Capture the cell that displays the provided text and extract its (X, Y) central coordinate. 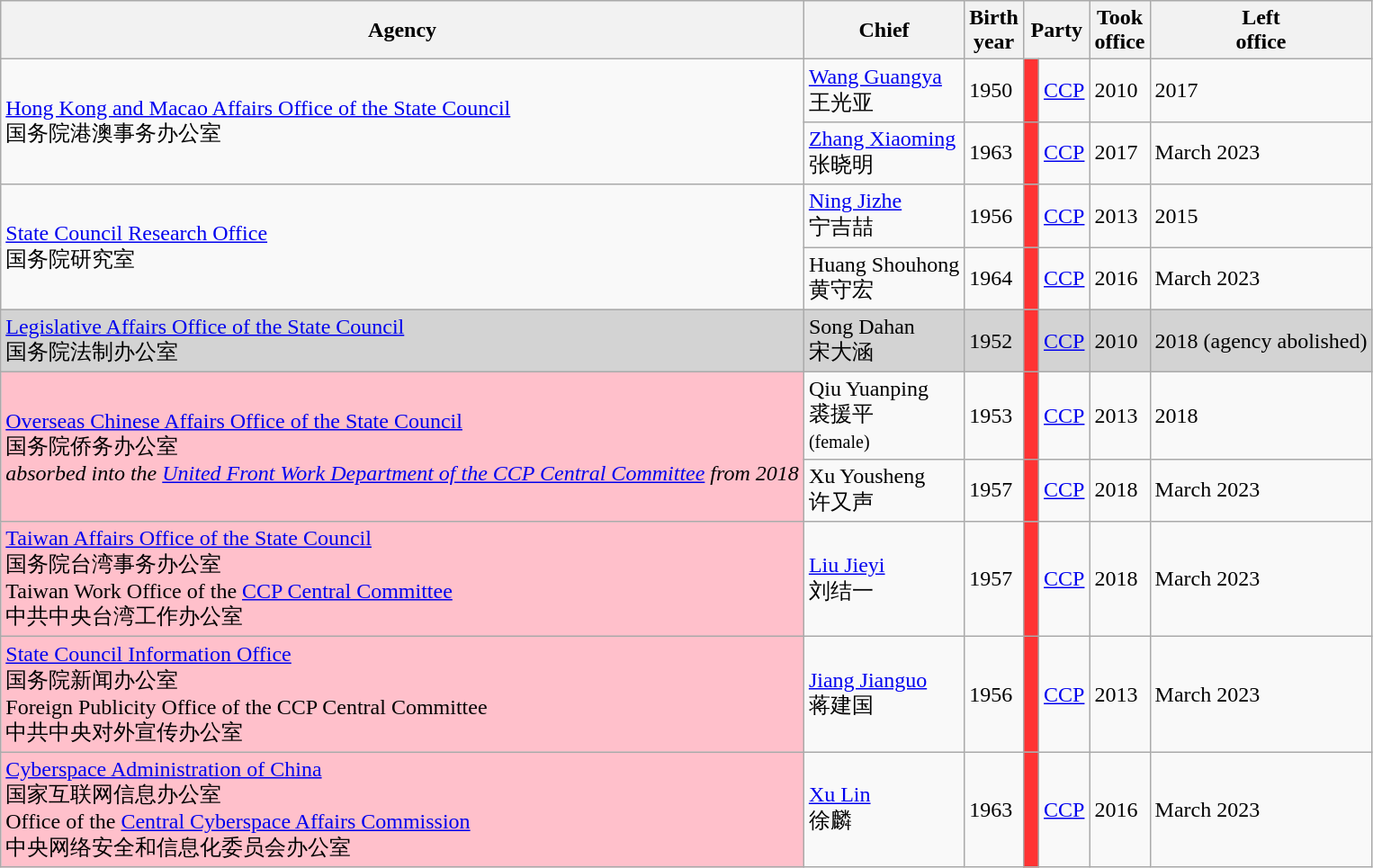
Cyberspace Administration of China国家互联网信息办公室Office of the Central Cyberspace Affairs Commission中央网络安全和信息化委员会办公室 (403, 810)
Qiu Yuanping裘援平(female) (884, 416)
Ning Jizhe宁吉喆 (884, 216)
Hong Kong and Macao Affairs Office of the State Council国务院港澳事务办公室 (403, 122)
Chief (884, 31)
Huang Shouhong黄守宏 (884, 278)
Zhang Xiaoming张晓明 (884, 153)
Xu Lin徐麟 (884, 810)
Jiang Jianguo蒋建国 (884, 694)
Xu Yousheng许又声 (884, 490)
Leftoffice (1261, 31)
Party (1056, 31)
1953 (994, 416)
Agency (403, 31)
2018 (agency abolished) (1261, 341)
Liu Jieyi刘结一 (884, 579)
Legislative Affairs Office of the State Council国务院法制办公室 (403, 341)
State Council Research Office国务院研究室 (403, 246)
Wang Guangya王光亚 (884, 91)
Tookoffice (1119, 31)
Song Dahan宋大涵 (884, 341)
State Council Information Office国务院新闻办公室Foreign Publicity Office of the CCP Central Committee中共中央对外宣传办公室 (403, 694)
1950 (994, 91)
1952 (994, 341)
Overseas Chinese Affairs Office of the State Council国务院侨务办公室absorbed into the United Front Work Department of the CCP Central Committee from 2018 (403, 447)
2015 (1261, 216)
Taiwan Affairs Office of the State Council国务院台湾事务办公室Taiwan Work Office of the CCP Central Committee中共中央台湾工作办公室 (403, 579)
1964 (994, 278)
Birthyear (994, 31)
